Detect which cell encompasses the target text, then output its [X, Y] center coordinate. 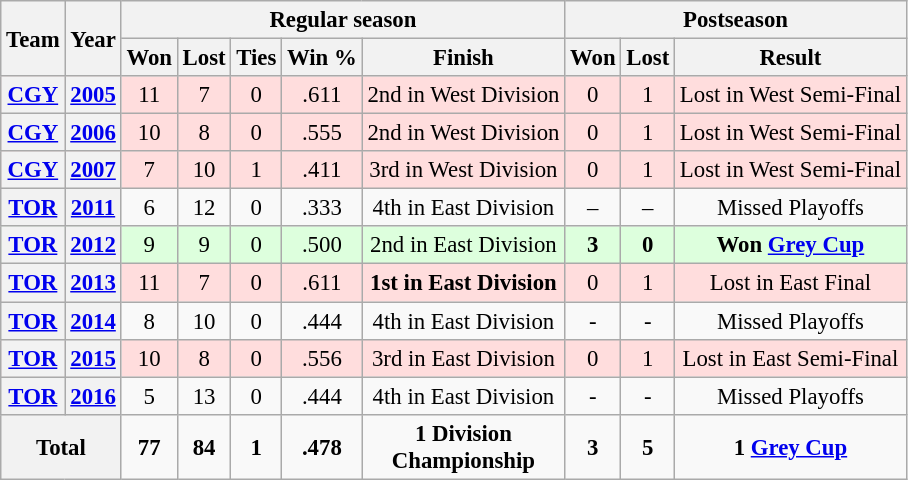
2005 [93, 95]
2006 [93, 133]
.333 [322, 208]
.500 [322, 245]
2nd in East Division [464, 245]
1st in East Division [464, 283]
.411 [322, 170]
2011 [93, 208]
Team [33, 38]
Ties [256, 58]
Win % [322, 58]
.555 [322, 133]
.556 [322, 358]
2016 [93, 396]
3rd in West Division [464, 170]
Regular season [343, 20]
Lost in East Semi-Final [791, 358]
Result [791, 58]
84 [204, 446]
Won Grey Cup [791, 245]
13 [204, 396]
2015 [93, 358]
6 [149, 208]
Finish [464, 58]
1 DivisionChampionship [464, 446]
Total [61, 446]
2014 [93, 321]
Lost in East Final [791, 283]
Postseason [736, 20]
.478 [322, 446]
12 [204, 208]
2013 [93, 283]
2007 [93, 170]
2012 [93, 245]
77 [149, 446]
1 Grey Cup [791, 446]
Year [93, 38]
3rd in East Division [464, 358]
